Find where the given text appears and provide that cell's center as (x, y) coordinate. 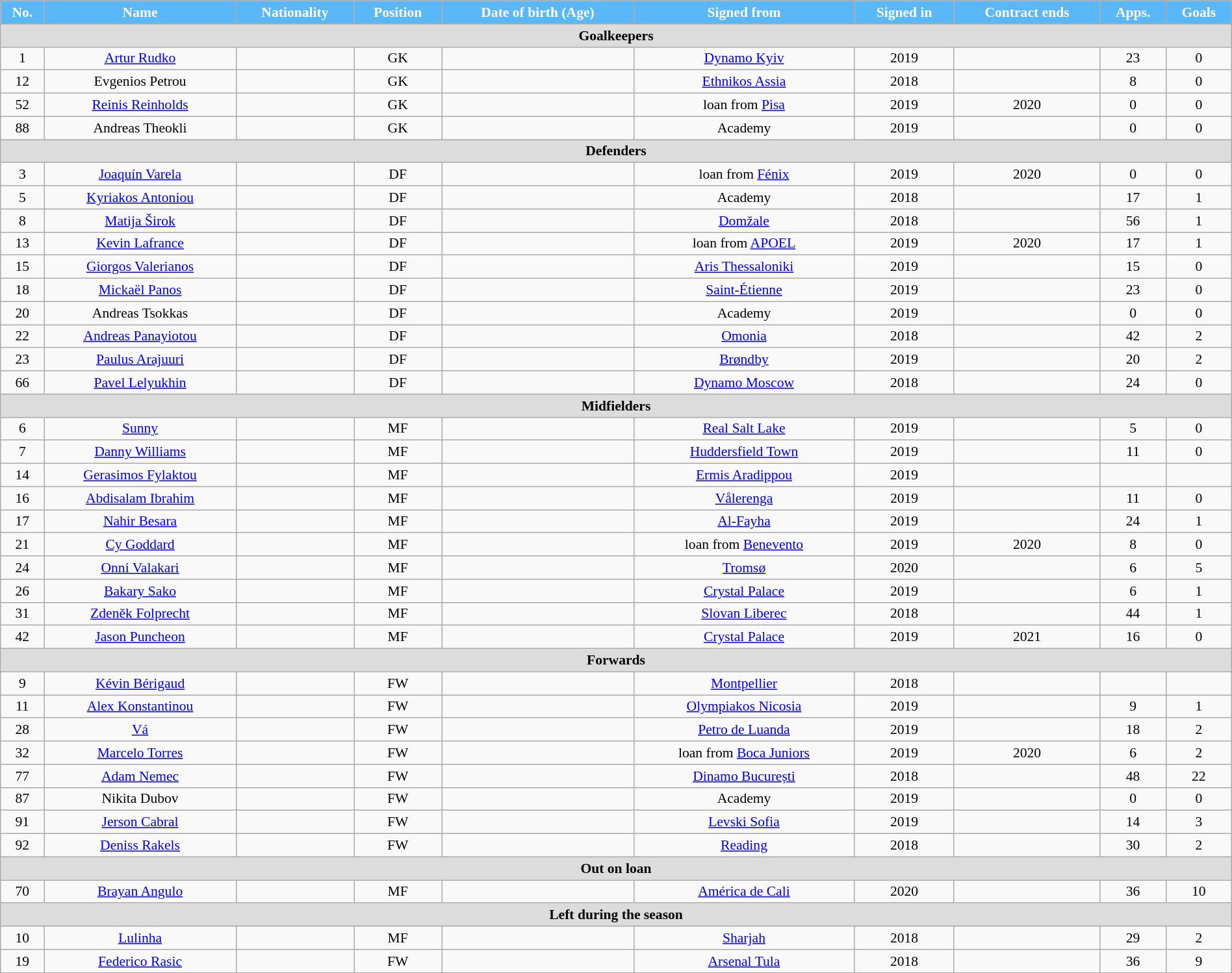
Nikita Dubov (140, 799)
Goals (1198, 12)
2021 (1027, 637)
loan from Pisa (744, 105)
91 (22, 822)
Arsenal Tula (744, 961)
Dinamo București (744, 776)
Goalkeepers (616, 36)
Danny Williams (140, 452)
44 (1133, 614)
7 (22, 452)
Kévin Bérigaud (140, 683)
Name (140, 12)
Apps. (1133, 12)
Gerasimos Fylaktou (140, 475)
Signed from (744, 12)
Paulus Arajuuri (140, 360)
Reinis Reinholds (140, 105)
Deniss Rakels (140, 846)
Left during the season (616, 915)
26 (22, 591)
87 (22, 799)
77 (22, 776)
13 (22, 244)
Andreas Tsokkas (140, 313)
Sunny (140, 429)
Ethnikos Assia (744, 82)
Defenders (616, 151)
48 (1133, 776)
Position (398, 12)
92 (22, 846)
70 (22, 892)
Kevin Lafrance (140, 244)
Alex Konstantinou (140, 707)
31 (22, 614)
Andreas Theokli (140, 128)
Vålerenga (744, 498)
Jerson Cabral (140, 822)
Adam Nemec (140, 776)
Reading (744, 846)
Marcelo Torres (140, 753)
88 (22, 128)
Al-Fayha (744, 522)
Domžale (744, 221)
Tromsø (744, 568)
Kyriakos Antoniou (140, 197)
Ermis Aradippou (744, 475)
Pavel Lelyukhin (140, 383)
Jason Puncheon (140, 637)
Bakary Sako (140, 591)
Cy Goddard (140, 545)
Evgenios Petrou (140, 82)
Out on loan (616, 868)
Dynamo Kyiv (744, 58)
Nationality (295, 12)
19 (22, 961)
Brøndby (744, 360)
loan from Fénix (744, 175)
Real Salt Lake (744, 429)
Levski Sofia (744, 822)
Date of birth (Age) (538, 12)
Midfielders (616, 406)
Artur Rudko (140, 58)
América de Cali (744, 892)
Joaquín Varela (140, 175)
32 (22, 753)
loan from Boca Juniors (744, 753)
Matija Širok (140, 221)
Onni Valakari (140, 568)
loan from Benevento (744, 545)
Forwards (616, 661)
Lulinha (140, 938)
12 (22, 82)
Huddersfield Town (744, 452)
Abdisalam Ibrahim (140, 498)
Mickaël Panos (140, 290)
29 (1133, 938)
Federico Rasic (140, 961)
Aris Thessaloniki (744, 267)
Petro de Luanda (744, 730)
Giorgos Valerianos (140, 267)
Omonia (744, 336)
Dynamo Moscow (744, 383)
Signed in (905, 12)
30 (1133, 846)
Brayan Angulo (140, 892)
No. (22, 12)
Sharjah (744, 938)
Vá (140, 730)
Slovan Liberec (744, 614)
28 (22, 730)
Andreas Panayiotou (140, 336)
Zdeněk Folprecht (140, 614)
21 (22, 545)
Saint-Étienne (744, 290)
Contract ends (1027, 12)
loan from APOEL (744, 244)
Nahir Besara (140, 522)
Olympiakos Nicosia (744, 707)
52 (22, 105)
Montpellier (744, 683)
56 (1133, 221)
66 (22, 383)
